Search for the cell housing the specified text and yield its [x, y] center coordinate. 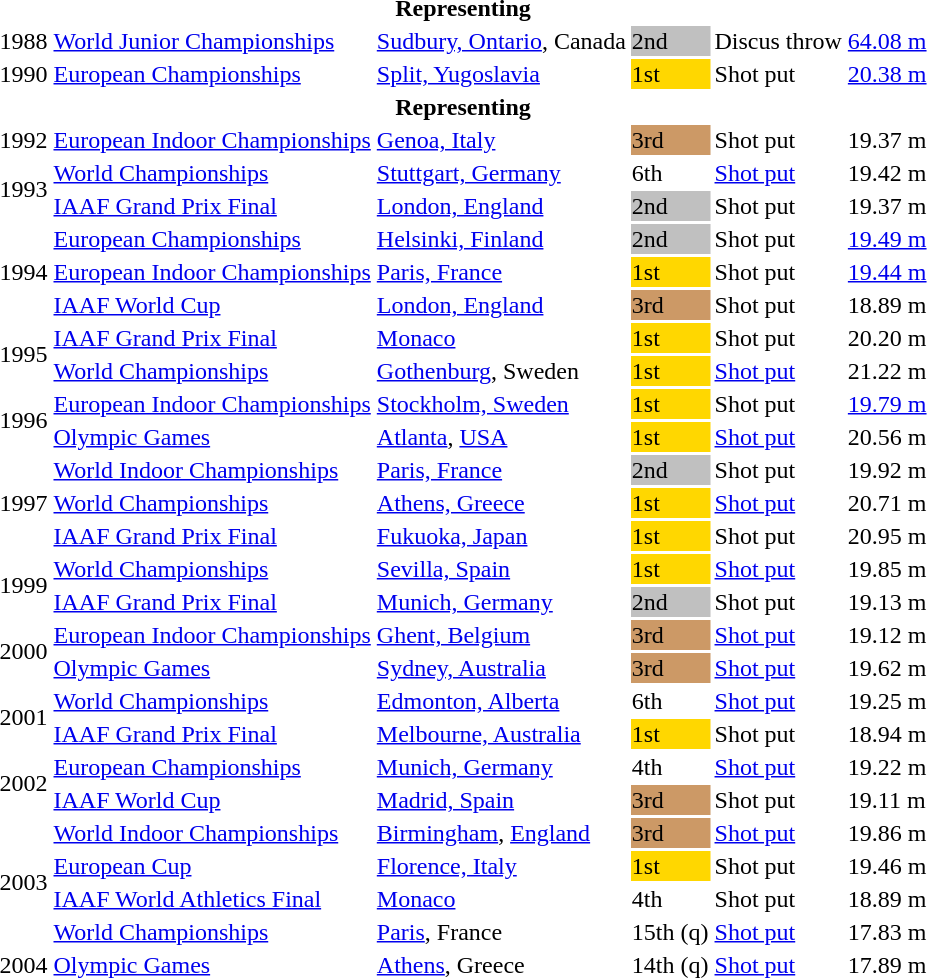
Sudbury, Ontario, Canada [501, 41]
Gothenburg, Sweden [501, 371]
Stuttgart, Germany [501, 173]
Sevilla, Spain [501, 569]
Athens, Greece [501, 503]
Edmonton, Alberta [501, 701]
IAAF World Athletics Final [212, 899]
15th (q) [670, 932]
Birmingham, England [501, 833]
World Junior Championships [212, 41]
Fukuoka, Japan [501, 536]
Ghent, Belgium [501, 635]
Genoa, Italy [501, 140]
Discus throw [778, 41]
Sydney, Australia [501, 668]
Madrid, Spain [501, 800]
European Cup [212, 866]
Stockholm, Sweden [501, 404]
Melbourne, Australia [501, 734]
Atlanta, USA [501, 437]
Florence, Italy [501, 866]
Split, Yugoslavia [501, 74]
Helsinki, Finland [501, 239]
